Search for the cell housing the specified text and yield its [x, y] center coordinate. 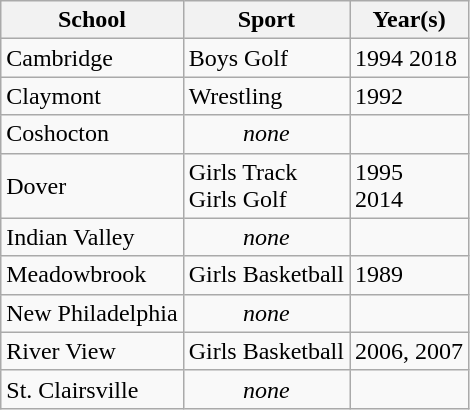
1989 [410, 275]
19952014 [410, 186]
Meadowbrook [92, 275]
Boys Golf [266, 58]
Cambridge [92, 58]
Year(s) [410, 20]
Dover [92, 186]
School [92, 20]
Indian Valley [92, 237]
Wrestling [266, 96]
1994 2018 [410, 58]
Claymont [92, 96]
Coshocton [92, 134]
Girls TrackGirls Golf [266, 186]
River View [92, 351]
St. Clairsville [92, 389]
2006, 2007 [410, 351]
New Philadelphia [92, 313]
Sport [266, 20]
1992 [410, 96]
